Extract the [x, y] coordinate from the center of the cell holding the provided text.  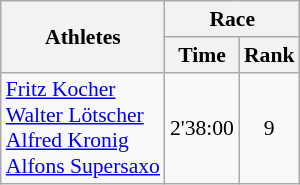
9 [270, 128]
Time [202, 55]
Rank [270, 55]
Fritz KocherWalter LötscherAlfred KronigAlfons Supersaxo [83, 128]
2'38:00 [202, 128]
Athletes [83, 36]
Race [232, 19]
